Capture the cell that displays the provided text and extract its [x, y] central coordinate. 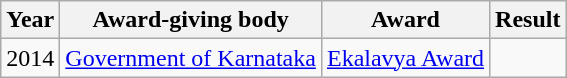
Ekalavya Award [405, 58]
Government of Karnataka [191, 58]
2014 [30, 58]
Result [528, 20]
Award-giving body [191, 20]
Year [30, 20]
Award [405, 20]
